Identify which cell holds the provided text, then report its [X, Y] central coordinate. 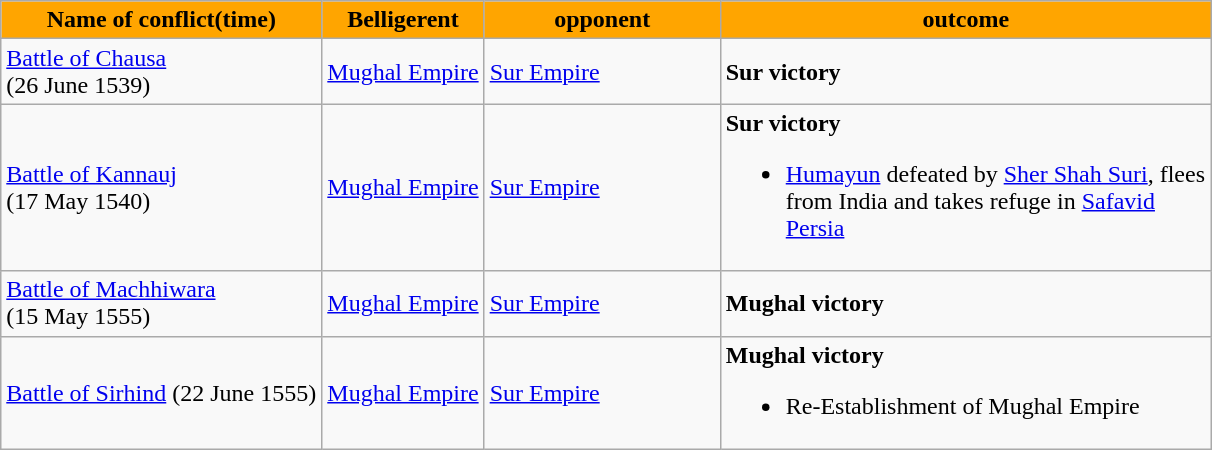
outcome [966, 20]
Battle of Machhiwara(15 May 1555) [162, 304]
Mughal victory [966, 304]
Name of conflict(time) [162, 20]
Battle of Kannauj(17 May 1540) [162, 188]
Sur victory [966, 72]
opponent [602, 20]
Battle of Chausa(26 June 1539) [162, 72]
Battle of Sirhind (22 June 1555) [162, 392]
Sur victoryHumayun defeated by Sher Shah Suri, flees from India and takes refuge in Safavid Persia [966, 188]
Belligerent [403, 20]
Mughal victoryRe-Establishment of Mughal Empire [966, 392]
